Output the (X, Y) coordinate of the center of the cell containing the given text.  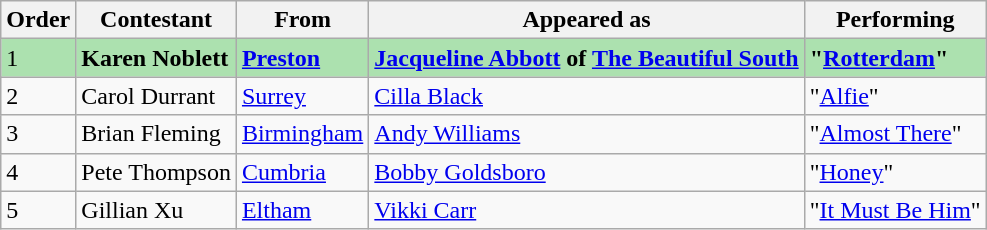
Eltham (302, 210)
Brian Fleming (156, 134)
Cumbria (302, 172)
From (302, 20)
Preston (302, 58)
Jacqueline Abbott of The Beautiful South (586, 58)
"Alfie" (895, 96)
Pete Thompson (156, 172)
"Almost There" (895, 134)
1 (38, 58)
2 (38, 96)
Karen Noblett (156, 58)
Carol Durrant (156, 96)
5 (38, 210)
"Rotterdam" (895, 58)
3 (38, 134)
Bobby Goldsboro (586, 172)
4 (38, 172)
Surrey (302, 96)
Andy Williams (586, 134)
Birmingham (302, 134)
"Honey" (895, 172)
Order (38, 20)
Cilla Black (586, 96)
Gillian Xu (156, 210)
"It Must Be Him" (895, 210)
Performing (895, 20)
Appeared as (586, 20)
Vikki Carr (586, 210)
Contestant (156, 20)
